For the text-containing cell, return its midpoint in [X, Y] coordinate format. 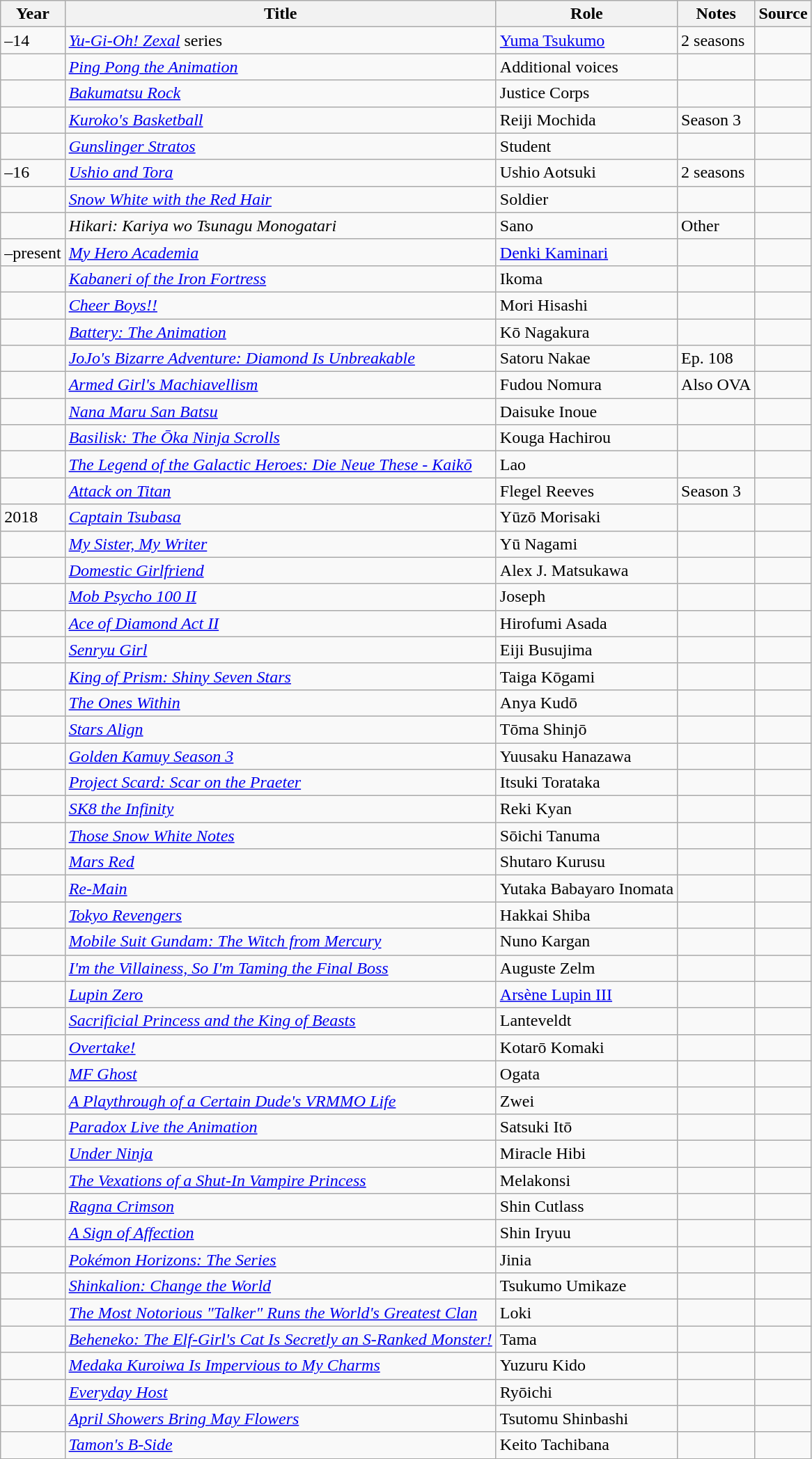
Tokyo Revengers [280, 915]
Soldier [586, 199]
Daisuke Inoue [586, 412]
Source [783, 14]
Mob Psycho 100 II [280, 597]
Miracle Hibi [586, 1153]
Student [586, 146]
Project Scard: Scar on the Praeter [280, 783]
The Legend of the Galactic Heroes: Die Neue These - Kaikō [280, 465]
Tamon's B-Side [280, 1445]
Alex J. Matsukawa [586, 570]
Auguste Zelm [586, 968]
Tōma Shinjō [586, 729]
Hakkai Shiba [586, 915]
Ace of Diamond Act II [280, 623]
A Playthrough of a Certain Dude's VRMMO Life [280, 1100]
Sōichi Tanuma [586, 836]
Itsuki Torataka [586, 783]
Stars Align [280, 729]
Keito Tachibana [586, 1445]
Yu-Gi-Oh! Zexal series [280, 40]
Golden Kamuy Season 3 [280, 756]
Satsuki Itō [586, 1127]
Reiji Mochida [586, 120]
SK8 the Infinity [280, 809]
Beheneko: The Elf-Girl's Cat Is Secretly an S-Ranked Monster! [280, 1339]
Nana Maru San Batsu [280, 412]
Ikoma [586, 279]
Mori Hisashi [586, 305]
Overtake! [280, 1047]
Flegel Reeves [586, 491]
–14 [33, 40]
Tama [586, 1339]
Yuma Tsukumo [586, 40]
Hirofumi Asada [586, 623]
Justice Corps [586, 93]
My Hero Academia [280, 252]
JoJo's Bizarre Adventure: Diamond Is Unbreakable [280, 359]
Attack on Titan [280, 491]
Domestic Girlfriend [280, 570]
Pokémon Horizons: The Series [280, 1260]
Anya Kudō [586, 703]
Yuusaku Hanazawa [586, 756]
Senryu Girl [280, 650]
2018 [33, 517]
MF Ghost [280, 1074]
–16 [33, 173]
Fudou Nomura [586, 385]
Basilisk: The Ōka Ninja Scrolls [280, 438]
Yūzō Morisaki [586, 517]
Hikari: Kariya wo Tsunagu Monogatari [280, 226]
April Showers Bring May Flowers [280, 1419]
Zwei [586, 1100]
Captain Tsubasa [280, 517]
Satoru Nakae [586, 359]
Shinkalion: Change the World [280, 1286]
Gunslinger Stratos [280, 146]
Bakumatsu Rock [280, 93]
Battery: The Animation [280, 332]
Everyday Host [280, 1392]
Melakonsi [586, 1180]
Lanteveldt [586, 1021]
King of Prism: Shiny Seven Stars [280, 676]
Kotarō Komaki [586, 1047]
Reki Kyan [586, 809]
Kuroko's Basketball [280, 120]
A Sign of Affection [280, 1233]
Kō Nagakura [586, 332]
Notes [716, 14]
The Most Notorious "Talker" Runs the World's Greatest Clan [280, 1313]
Taiga Kōgami [586, 676]
Yū Nagami [586, 544]
Ushio Aotsuki [586, 173]
Nuno Kargan [586, 942]
Lupin Zero [280, 994]
Ryōichi [586, 1392]
Role [586, 14]
Tsutomu Shinbashi [586, 1419]
Mars Red [280, 862]
Jinia [586, 1260]
Arsène Lupin III [586, 994]
Other [716, 226]
Ragna Crimson [280, 1207]
Shin Cutlass [586, 1207]
Yutaka Babayaro Inomata [586, 889]
Kabaneri of the Iron Fortress [280, 279]
Additional voices [586, 67]
Those Snow White Notes [280, 836]
Shin Iryuu [586, 1233]
Ep. 108 [716, 359]
Medaka Kuroiwa Is Impervious to My Charms [280, 1366]
Also OVA [716, 385]
Lao [586, 465]
Ogata [586, 1074]
My Sister, My Writer [280, 544]
The Ones Within [280, 703]
Under Ninja [280, 1153]
Yuzuru Kido [586, 1366]
Tsukumo Umikaze [586, 1286]
Shutaro Kurusu [586, 862]
I'm the Villainess, So I'm Taming the Final Boss [280, 968]
Joseph [586, 597]
Year [33, 14]
–present [33, 252]
Loki [586, 1313]
Cheer Boys!! [280, 305]
The Vexations of a Shut-In Vampire Princess [280, 1180]
Kouga Hachirou [586, 438]
Mobile Suit Gundam: The Witch from Mercury [280, 942]
Re-Main [280, 889]
Ping Pong the Animation [280, 67]
Denki Kaminari [586, 252]
Eiji Busujima [586, 650]
Sacrificial Princess and the King of Beasts [280, 1021]
Paradox Live the Animation [280, 1127]
Title [280, 14]
Armed Girl's Machiavellism [280, 385]
Ushio and Tora [280, 173]
Snow White with the Red Hair [280, 199]
Sano [586, 226]
